Return (X, Y) of the center of cell containing provided text 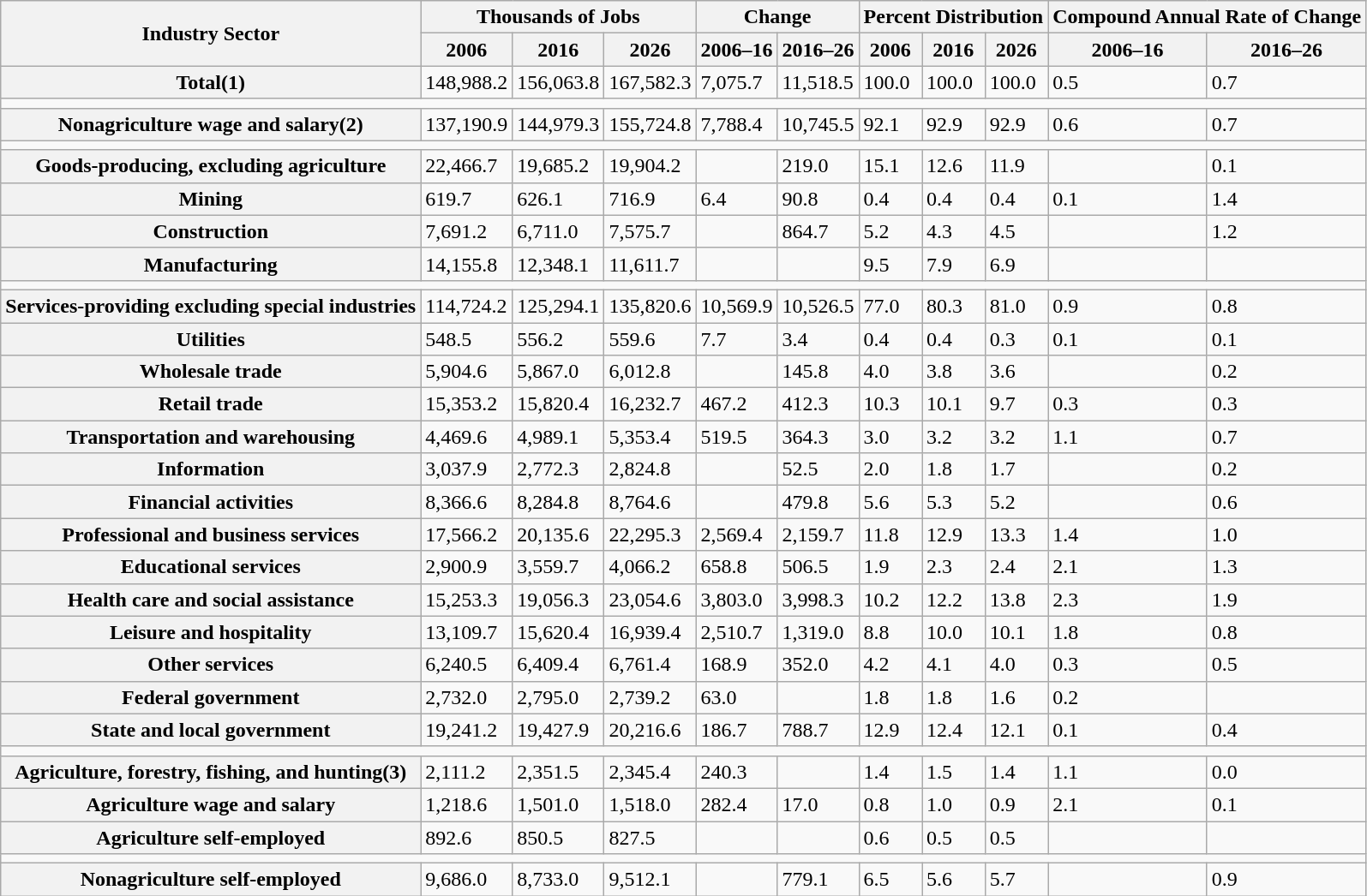
788.7 (818, 730)
168.9 (737, 665)
10.0 (954, 632)
827.5 (650, 837)
Agriculture wage and salary (211, 804)
15,820.4 (559, 404)
81.0 (1016, 306)
9,686.0 (466, 880)
13,109.7 (466, 632)
Goods-producing, excluding agriculture (211, 166)
3,559.7 (559, 567)
9,512.1 (650, 880)
5,867.0 (559, 372)
6,711.0 (559, 231)
12.4 (954, 730)
Thousands of Jobs (559, 17)
Change (777, 17)
80.3 (954, 306)
19,056.3 (559, 600)
Federal government (211, 697)
1.2 (1286, 231)
11.9 (1016, 166)
658.8 (737, 567)
144,979.3 (559, 124)
10.2 (890, 600)
Manufacturing (211, 264)
3,037.9 (466, 469)
412.3 (818, 404)
4.5 (1016, 231)
2,569.4 (737, 535)
11.8 (890, 535)
Utilities (211, 338)
864.7 (818, 231)
2,739.2 (650, 697)
352.0 (818, 665)
22,466.7 (466, 166)
548.5 (466, 338)
17.0 (818, 804)
6,240.5 (466, 665)
92.1 (890, 124)
19,904.2 (650, 166)
10,569.9 (737, 306)
219.0 (818, 166)
Retail trade (211, 404)
Information (211, 469)
6.5 (890, 880)
716.9 (650, 199)
Nonagriculture wage and salary(2) (211, 124)
167,582.3 (650, 82)
19,427.9 (559, 730)
Compound Annual Rate of Change (1207, 17)
2,824.8 (650, 469)
9.5 (890, 264)
6.9 (1016, 264)
6,409.4 (559, 665)
2,351.5 (559, 772)
282.4 (737, 804)
Total(1) (211, 82)
17,566.2 (466, 535)
10.3 (890, 404)
5.3 (954, 502)
15.1 (890, 166)
2,795.0 (559, 697)
12.6 (954, 166)
Leisure and hospitality (211, 632)
240.3 (737, 772)
Other services (211, 665)
137,190.9 (466, 124)
5,904.6 (466, 372)
156,063.8 (559, 82)
5,353.4 (650, 437)
52.5 (818, 469)
Educational services (211, 567)
20,216.6 (650, 730)
186.7 (737, 730)
8,284.8 (559, 502)
90.8 (818, 199)
23,054.6 (650, 600)
3.4 (818, 338)
779.1 (818, 880)
7,575.7 (650, 231)
3,998.3 (818, 600)
1,518.0 (650, 804)
7,075.7 (737, 82)
State and local government (211, 730)
11,611.7 (650, 264)
Nonagriculture self-employed (211, 880)
4,989.1 (559, 437)
3,803.0 (737, 600)
9.7 (1016, 404)
1,501.0 (559, 804)
16,939.4 (650, 632)
77.0 (890, 306)
2,732.0 (466, 697)
6.4 (737, 199)
6,761.4 (650, 665)
15,253.3 (466, 600)
10,745.5 (818, 124)
364.3 (818, 437)
19,241.2 (466, 730)
467.2 (737, 404)
619.7 (466, 199)
7.7 (737, 338)
11,518.5 (818, 82)
20,135.6 (559, 535)
Financial activities (211, 502)
1.5 (954, 772)
479.8 (818, 502)
1,319.0 (818, 632)
6,012.8 (650, 372)
Agriculture self-employed (211, 837)
4.2 (890, 665)
12.2 (954, 600)
Transportation and warehousing (211, 437)
2,900.9 (466, 567)
Wholesale trade (211, 372)
1.3 (1286, 567)
155,724.8 (650, 124)
2,111.2 (466, 772)
Agriculture, forestry, fishing, and hunting(3) (211, 772)
125,294.1 (559, 306)
8.8 (890, 632)
Industry Sector (211, 33)
4.1 (954, 665)
1.6 (1016, 697)
8,733.0 (559, 880)
8,764.6 (650, 502)
135,820.6 (650, 306)
22,295.3 (650, 535)
559.6 (650, 338)
15,620.4 (559, 632)
8,366.6 (466, 502)
Professional and business services (211, 535)
626.1 (559, 199)
13.8 (1016, 600)
0.0 (1286, 772)
519.5 (737, 437)
10,526.5 (818, 306)
3.0 (890, 437)
Services-providing excluding special industries (211, 306)
7,788.4 (737, 124)
892.6 (466, 837)
12.1 (1016, 730)
Percent Distribution (953, 17)
19,685.2 (559, 166)
145.8 (818, 372)
4.3 (954, 231)
7.9 (954, 264)
4,066.2 (650, 567)
2,510.7 (737, 632)
2,345.4 (650, 772)
148,988.2 (466, 82)
850.5 (559, 837)
12,348.1 (559, 264)
3.8 (954, 372)
16,232.7 (650, 404)
13.3 (1016, 535)
114,724.2 (466, 306)
2,772.3 (559, 469)
556.2 (559, 338)
2,159.7 (818, 535)
14,155.8 (466, 264)
506.5 (818, 567)
Construction (211, 231)
15,353.2 (466, 404)
7,691.2 (466, 231)
2.0 (890, 469)
Health care and social assistance (211, 600)
3.6 (1016, 372)
1,218.6 (466, 804)
Mining (211, 199)
4,469.6 (466, 437)
5.7 (1016, 880)
63.0 (737, 697)
1.7 (1016, 469)
2.4 (1016, 567)
